For the text-containing cell, return its midpoint in (X, Y) coordinate format. 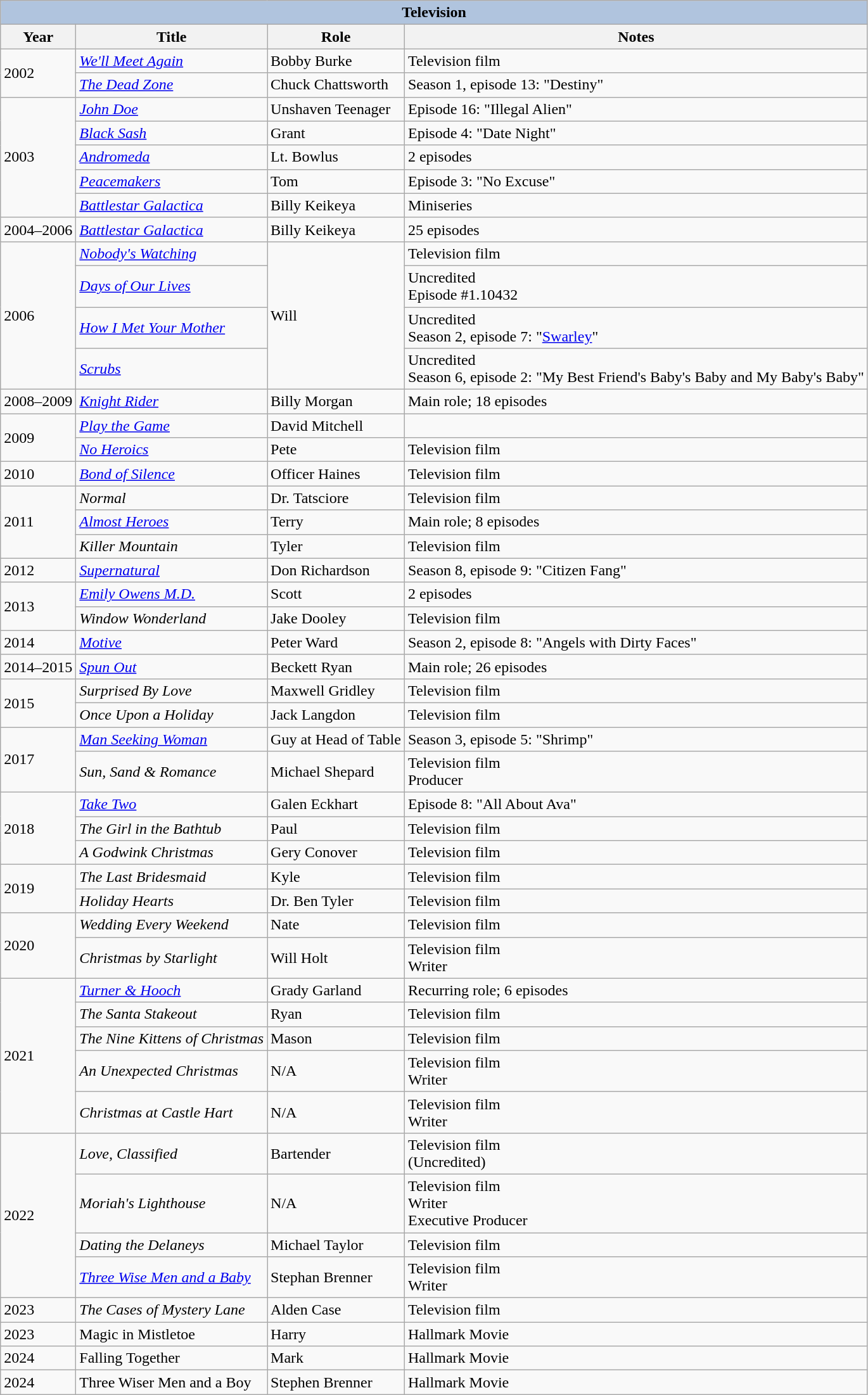
Three Wiser Men and a Boy (172, 1382)
Main role; 18 episodes (636, 402)
Year (38, 37)
2013 (38, 606)
Main role; 26 episodes (636, 666)
Dating the Delaneys (172, 1245)
Beckett Ryan (336, 666)
Jack Langdon (336, 715)
Season 2, episode 8: "Angels with Dirty Faces" (636, 642)
Terry (336, 522)
The Last Bridesmaid (172, 877)
Almost Heroes (172, 522)
Season 3, episode 5: "Shrimp" (636, 739)
Episode 8: "All About Ava" (636, 805)
Normal (172, 498)
Love, Classified (172, 1153)
Bartender (336, 1153)
Grady Garland (336, 990)
2012 (38, 570)
2020 (38, 945)
2009 (38, 438)
Episode 4: "Date Night" (636, 133)
A Godwink Christmas (172, 853)
2018 (38, 829)
Television film Writer Executive Producer (636, 1203)
Wedding Every Weekend (172, 925)
Maxwell Gridley (336, 691)
Turner & Hooch (172, 990)
Episode 3: "No Excuse" (636, 181)
Peacemakers (172, 181)
Holiday Hearts (172, 901)
Pete (336, 450)
Knight Rider (172, 402)
2017 (38, 760)
Television (435, 13)
Recurring role; 6 episodes (636, 990)
2011 (38, 522)
Ryan (336, 1014)
Christmas at Castle Hart (172, 1112)
Stephen Brenner (336, 1382)
Title (172, 37)
2008–2009 (38, 402)
Guy at Head of Table (336, 739)
2004–2006 (38, 229)
2010 (38, 474)
Uncredited Episode #1.10432 (636, 286)
The Girl in the Bathtub (172, 829)
Surprised By Love (172, 691)
25 episodes (636, 229)
An Unexpected Christmas (172, 1071)
Officer Haines (336, 474)
Don Richardson (336, 570)
Michael Taylor (336, 1245)
2014–2015 (38, 666)
Tom (336, 181)
We'll Meet Again (172, 61)
Take Two (172, 805)
Scrubs (172, 369)
Peter Ward (336, 642)
Gery Conover (336, 853)
Dr. Tatsciore (336, 498)
Paul (336, 829)
2003 (38, 157)
Television film Producer (636, 772)
Stephan Brenner (336, 1277)
Season 1, episode 13: "Destiny" (636, 85)
The Santa Stakeout (172, 1014)
Mason (336, 1038)
Uncredited Season 6, episode 2: "My Best Friend's Baby's Baby and My Baby's Baby" (636, 369)
Bobby Burke (336, 61)
Bond of Silence (172, 474)
Will (336, 315)
Grant (336, 133)
Harry (336, 1334)
No Heroics (172, 450)
Nobody's Watching (172, 253)
Sun, Sand & Romance (172, 772)
Television film(Uncredited) (636, 1153)
Galen Eckhart (336, 805)
Window Wonderland (172, 618)
Falling Together (172, 1358)
Emily Owens M.D. (172, 594)
Mark (336, 1358)
Alden Case (336, 1310)
Spun Out (172, 666)
Miniseries (636, 205)
2022 (38, 1215)
Days of Our Lives (172, 286)
Unshaven Teenager (336, 109)
How I Met Your Mother (172, 327)
Will Holt (336, 958)
The Cases of Mystery Lane (172, 1310)
2014 (38, 642)
Motive (172, 642)
2021 (38, 1055)
Main role; 8 episodes (636, 522)
Moriah's Lighthouse (172, 1203)
John Doe (172, 109)
Man Seeking Woman (172, 739)
Michael Shepard (336, 772)
Kyle (336, 877)
2019 (38, 889)
2015 (38, 703)
Uncredited Season 2, episode 7: "Swarley" (636, 327)
Play the Game (172, 426)
2006 (38, 315)
Episode 16: "Illegal Alien" (636, 109)
Season 8, episode 9: "Citizen Fang" (636, 570)
Andromeda (172, 157)
Three Wise Men and a Baby (172, 1277)
Magic in Mistletoe (172, 1334)
2002 (38, 73)
Notes (636, 37)
Christmas by Starlight (172, 958)
Once Upon a Holiday (172, 715)
Jake Dooley (336, 618)
Lt. Bowlus (336, 157)
Black Sash (172, 133)
The Nine Kittens of Christmas (172, 1038)
Role (336, 37)
Tyler (336, 546)
The Dead Zone (172, 85)
David Mitchell (336, 426)
Supernatural (172, 570)
Killer Mountain (172, 546)
Nate (336, 925)
Scott (336, 594)
Chuck Chattsworth (336, 85)
Billy Morgan (336, 402)
Dr. Ben Tyler (336, 901)
